Capture the cell that displays the provided text and extract its [x, y] central coordinate. 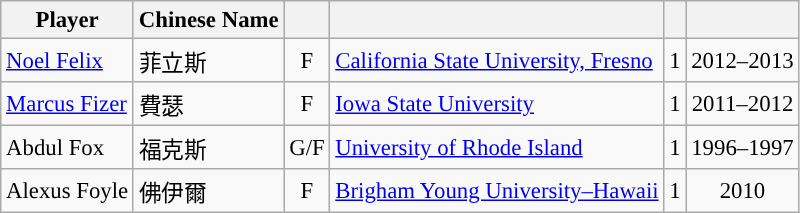
Noel Felix [68, 61]
Alexus Foyle [68, 191]
Player [68, 20]
福克斯 [208, 148]
Brigham Young University–Hawaii [497, 191]
Iowa State University [497, 104]
2010 [742, 191]
Chinese Name [208, 20]
1996–1997 [742, 148]
G/F [307, 148]
California State University, Fresno [497, 61]
Abdul Fox [68, 148]
菲立斯 [208, 61]
University of Rhode Island [497, 148]
佛伊爾 [208, 191]
2011–2012 [742, 104]
Marcus Fizer [68, 104]
費瑟 [208, 104]
2012–2013 [742, 61]
